Extract the (x, y) coordinate from the center of the cell holding the provided text.  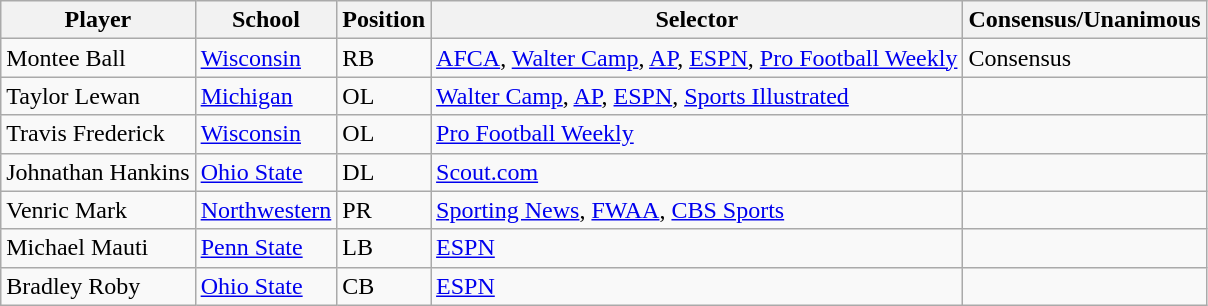
Northwestern (266, 210)
RB (384, 58)
Travis Frederick (98, 134)
DL (384, 172)
Johnathan Hankins (98, 172)
Consensus (1084, 58)
Venric Mark (98, 210)
Michael Mauti (98, 248)
School (266, 20)
PR (384, 210)
Pro Football Weekly (697, 134)
Montee Ball (98, 58)
Michigan (266, 96)
AFCA, Walter Camp, AP, ESPN, Pro Football Weekly (697, 58)
Penn State (266, 248)
Scout.com (697, 172)
Consensus/Unanimous (1084, 20)
Position (384, 20)
Bradley Roby (98, 286)
Sporting News, FWAA, CBS Sports (697, 210)
Player (98, 20)
CB (384, 286)
Walter Camp, AP, ESPN, Sports Illustrated (697, 96)
LB (384, 248)
Taylor Lewan (98, 96)
Selector (697, 20)
